Identify which cell holds the provided text, then report its [X, Y] central coordinate. 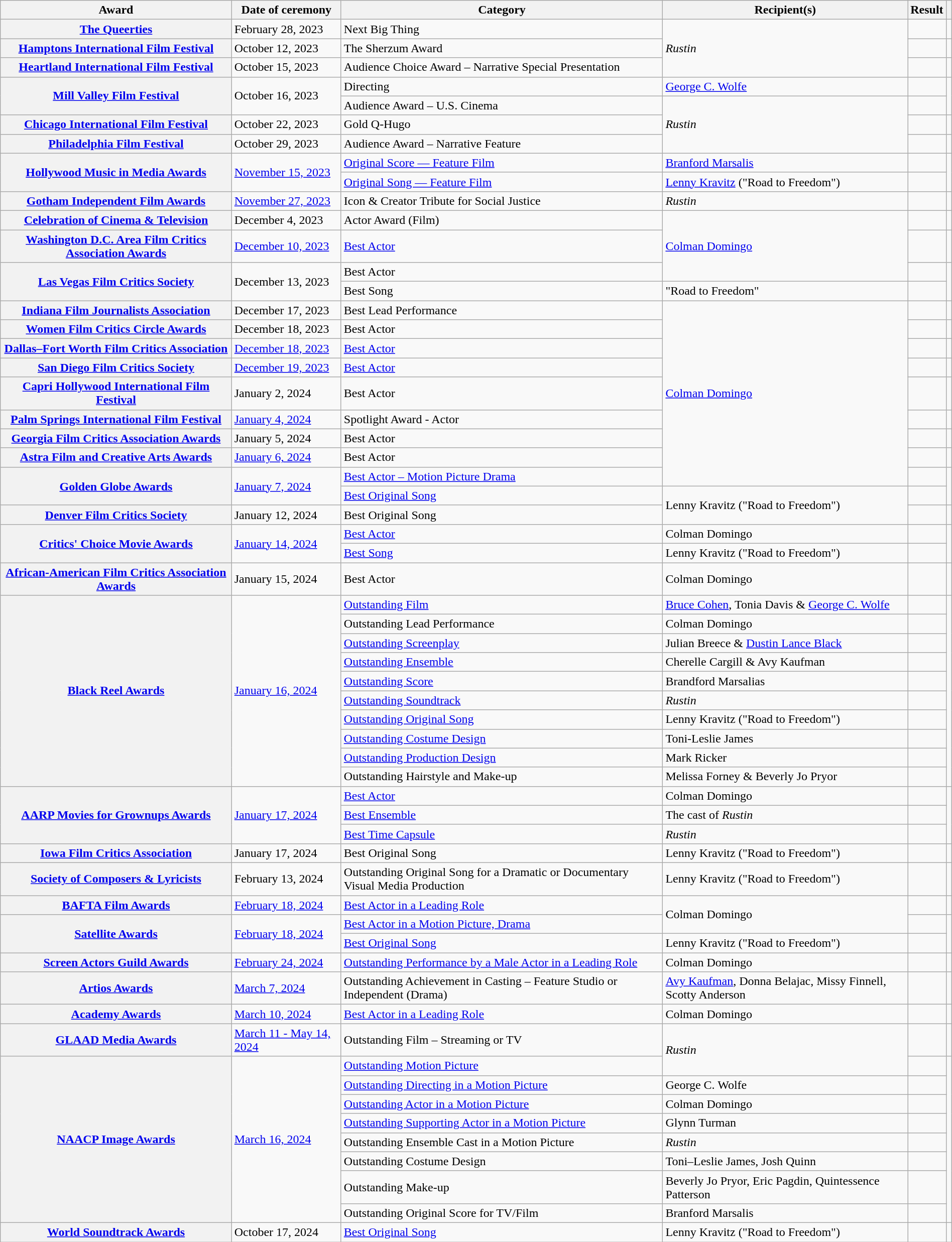
Outstanding Make-up [502, 1187]
February 28, 2023 [286, 29]
Outstanding Actor in a Motion Picture [502, 1104]
Outstanding Directing in a Motion Picture [502, 1085]
Next Big Thing [502, 29]
Georgia Film Critics Association Awards [116, 438]
January 2, 2024 [286, 394]
Date of ceremony [286, 10]
Washington D.C. Area Film Critics Association Awards [116, 246]
Screen Actors Guild Awards [116, 962]
Melissa Forney & Beverly Jo Pryor [785, 777]
Best Time Capsule [502, 834]
Outstanding Achievement in Casting – Feature Studio or Independent (Drama) [502, 988]
Category [502, 10]
January 15, 2024 [286, 578]
Recipient(s) [785, 10]
The Queerties [116, 29]
January 5, 2024 [286, 438]
Original Song — Feature Film [502, 182]
Palm Springs International Film Festival [116, 419]
Indiana Film Journalists Association [116, 310]
November 27, 2023 [286, 201]
Brandford Marsalias [785, 681]
December 17, 2023 [286, 310]
Chicago International Film Festival [116, 125]
Best Actor – Motion Picture Drama [502, 476]
AARP Movies for Grownups Awards [116, 815]
January 12, 2024 [286, 515]
October 17, 2024 [286, 1232]
Golden Globe Awards [116, 486]
Mill Valley Film Festival [116, 96]
African-American Film Critics Association Awards [116, 578]
GLAAD Media Awards [116, 1040]
March 7, 2024 [286, 988]
Astra Film and Creative Arts Awards [116, 457]
Outstanding Soundtrack [502, 700]
Black Reel Awards [116, 691]
March 11 - May 14, 2024 [286, 1040]
Celebration of Cinema & Television [116, 220]
Outstanding Motion Picture [502, 1066]
Award [116, 10]
Best Actor in a Motion Picture, Drama [502, 924]
Critics' Choice Movie Awards [116, 543]
Gold Q-Hugo [502, 125]
"Road to Freedom" [785, 291]
Toni–Leslie James, Josh Quinn [785, 1161]
Outstanding Production Design [502, 758]
Outstanding Performance by a Male Actor in a Leading Role [502, 962]
BAFTA Film Awards [116, 905]
Dallas–Fort Worth Film Critics Association [116, 348]
Avy Kaufman, Donna Belajac, Missy Finnell, Scotty Anderson [785, 988]
October 15, 2023 [286, 67]
World Soundtrack Awards [116, 1232]
Icon & Creator Tribute for Social Justice [502, 201]
San Diego Film Critics Society [116, 367]
Audience Choice Award – Narrative Special Presentation [502, 67]
Directing [502, 86]
Outstanding Score [502, 681]
Women Film Critics Circle Awards [116, 329]
February 13, 2024 [286, 879]
Outstanding Original Song [502, 719]
Denver Film Critics Society [116, 515]
Outstanding Hairstyle and Make-up [502, 777]
December 10, 2023 [286, 246]
Best Lead Performance [502, 310]
October 29, 2023 [286, 144]
Outstanding Original Score for TV/Film [502, 1213]
Outstanding Ensemble [502, 662]
January 7, 2024 [286, 486]
Outstanding Film [502, 605]
October 16, 2023 [286, 96]
November 15, 2023 [286, 172]
Artios Awards [116, 988]
Academy Awards [116, 1014]
January 16, 2024 [286, 691]
Philadelphia Film Festival [116, 144]
October 12, 2023 [286, 48]
February 24, 2024 [286, 962]
The cast of Rustin [785, 815]
Capri Hollywood International Film Festival [116, 394]
Iowa Film Critics Association [116, 853]
Actor Award (Film) [502, 220]
Spotlight Award - Actor [502, 419]
March 10, 2024 [286, 1014]
Outstanding Original Song for a Dramatic or Documentary Visual Media Production [502, 879]
Best Ensemble [502, 815]
Outstanding Film – Streaming or TV [502, 1040]
January 14, 2024 [286, 543]
January 4, 2024 [286, 419]
Hollywood Music in Media Awards [116, 172]
Original Score — Feature Film [502, 163]
Society of Composers & Lyricists [116, 879]
Outstanding Lead Performance [502, 624]
October 22, 2023 [286, 125]
Gotham Independent Film Awards [116, 201]
Outstanding Ensemble Cast in a Motion Picture [502, 1142]
Beverly Jo Pryor, Eric Pagdin, Quintessence Patterson [785, 1187]
Satellite Awards [116, 934]
January 6, 2024 [286, 457]
March 16, 2024 [286, 1140]
Audience Award – Narrative Feature [502, 144]
December 4, 2023 [286, 220]
Outstanding Supporting Actor in a Motion Picture [502, 1123]
Mark Ricker [785, 758]
Result [927, 10]
Glynn Turman [785, 1123]
Heartland International Film Festival [116, 67]
The Sherzum Award [502, 48]
NAACP Image Awards [116, 1140]
Audience Award – U.S. Cinema [502, 105]
Cherelle Cargill & Avy Kaufman [785, 662]
Toni-Leslie James [785, 738]
December 13, 2023 [286, 282]
Outstanding Screenplay [502, 643]
Bruce Cohen, Tonia Davis & George C. Wolfe [785, 605]
Julian Breece & Dustin Lance Black [785, 643]
December 19, 2023 [286, 367]
Las Vegas Film Critics Society [116, 282]
Hamptons International Film Festival [116, 48]
